Return the [X, Y] coordinate for the center point of the cell that contains the specified text.  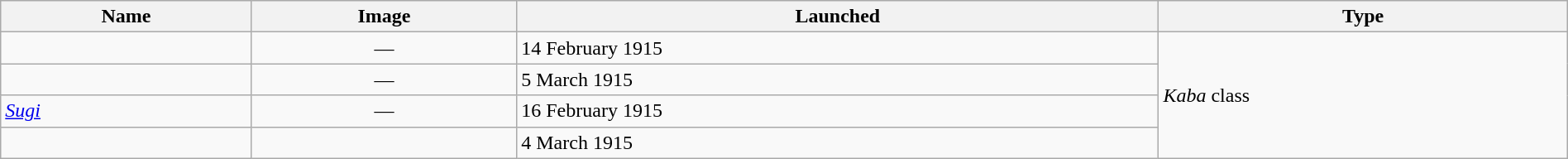
14 February 1915 [838, 48]
Name [126, 17]
Kaba class [1363, 95]
16 February 1915 [838, 111]
Sugi [126, 111]
4 March 1915 [838, 142]
Launched [838, 17]
Image [384, 17]
5 March 1915 [838, 79]
Type [1363, 17]
